Detect which cell encompasses the target text, then output its (X, Y) center coordinate. 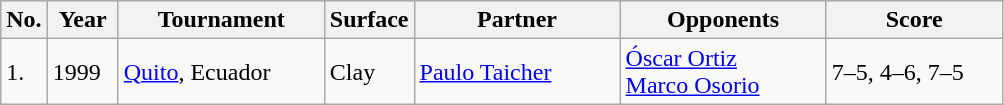
Quito, Ecuador (221, 72)
Score (914, 20)
Tournament (221, 20)
7–5, 4–6, 7–5 (914, 72)
No. (24, 20)
1999 (82, 72)
1. (24, 72)
Paulo Taicher (517, 72)
Clay (369, 72)
Opponents (723, 20)
Partner (517, 20)
Surface (369, 20)
Óscar Ortiz Marco Osorio (723, 72)
Year (82, 20)
